Identify which cell holds the provided text, then report its [x, y] central coordinate. 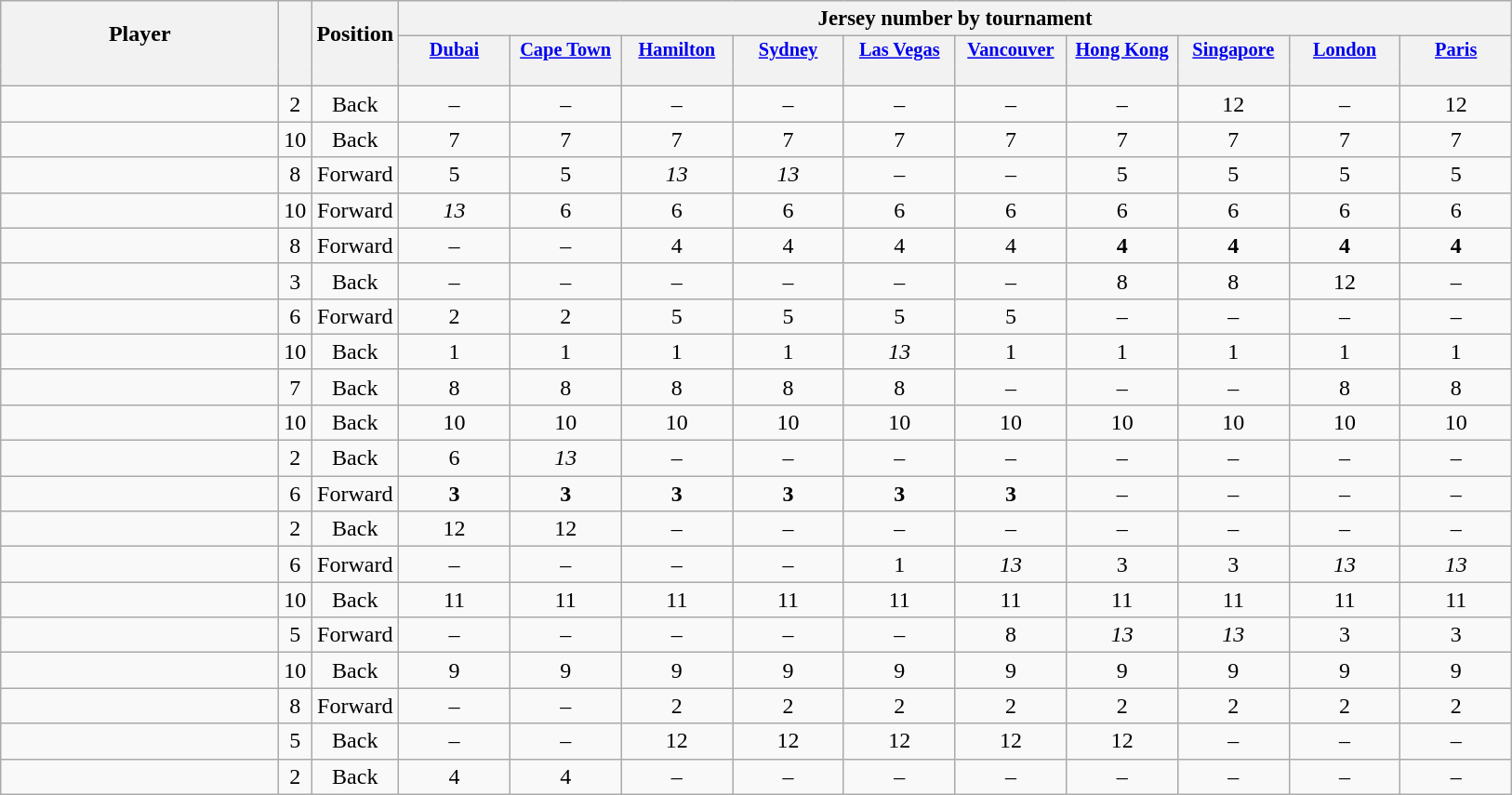
Cape Town [565, 50]
Las Vegas [899, 50]
Jersey number by tournament [956, 19]
London [1345, 50]
Position [355, 33]
Sydney [789, 50]
Vancouver [1011, 50]
Hong Kong [1122, 50]
Paris [1456, 50]
Player [139, 33]
Dubai [455, 50]
Hamilton [677, 50]
Singapore [1233, 50]
